Identify which cell holds the provided text, then report its [x, y] central coordinate. 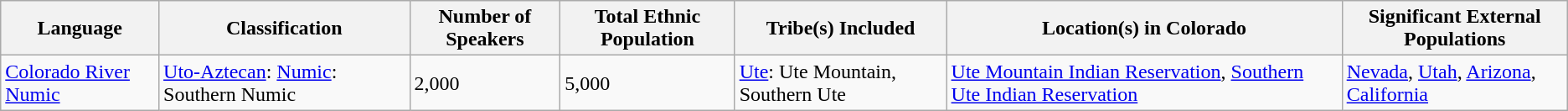
Ute: Ute Mountain, Southern Ute [841, 82]
Nevada, Utah, Arizona, California [1454, 82]
Total Ethnic Population [647, 29]
Location(s) in Colorado [1144, 29]
Uto-Aztecan: Numic: Southern Numic [285, 82]
Classification [285, 29]
Colorado River Numic [80, 82]
Tribe(s) Included [841, 29]
Number of Speakers [485, 29]
2,000 [485, 82]
Ute Mountain Indian Reservation, Southern Ute Indian Reservation [1144, 82]
Language [80, 29]
Significant External Populations [1454, 29]
5,000 [647, 82]
